Return the [x, y] coordinate for the center point of the cell that contains the specified text.  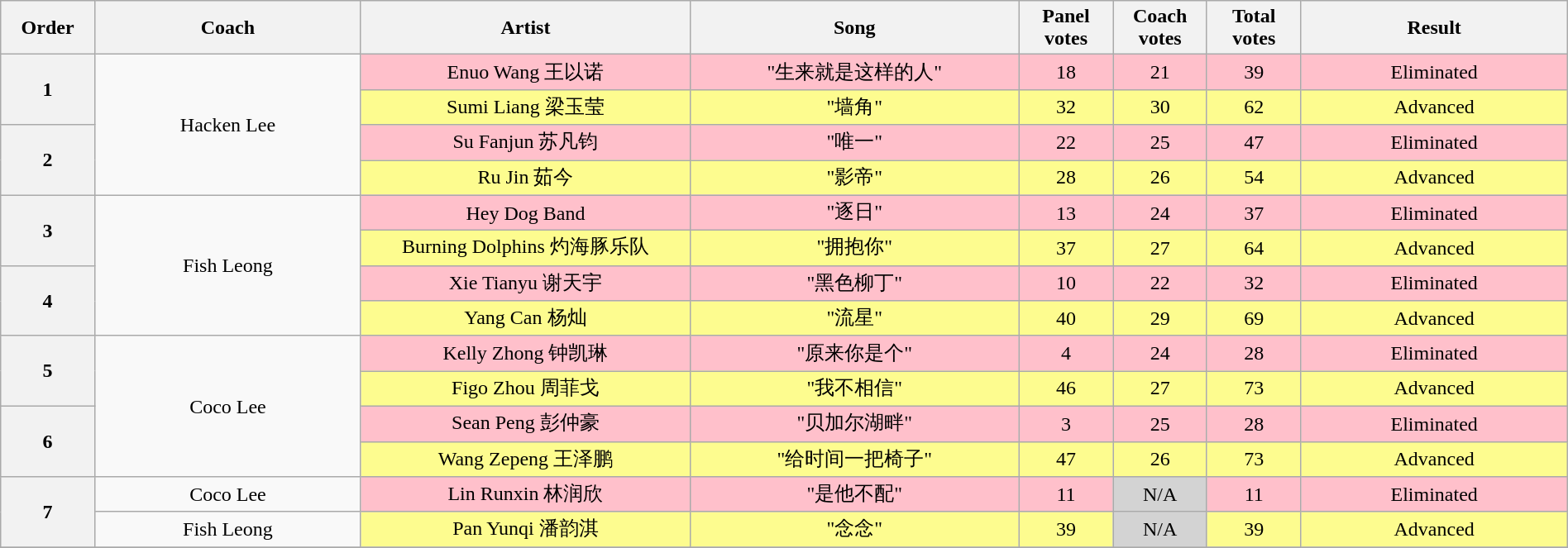
Ru Jin 茹今 [525, 179]
Sumi Liang 梁玉莹 [525, 107]
Figo Zhou 周菲戈 [525, 388]
"原来你是个" [854, 354]
"念念" [854, 529]
Result [1434, 28]
"给时间一把椅子" [854, 460]
Pan Yunqi 潘韵淇 [525, 529]
Coach [227, 28]
6 [48, 441]
2 [48, 160]
21 [1160, 73]
10 [1066, 283]
Enuo Wang 王以诺 [525, 73]
1 [48, 89]
7 [48, 512]
13 [1066, 213]
Total votes [1254, 28]
Xie Tianyu 谢天宇 [525, 283]
Order [48, 28]
18 [1066, 73]
"墙角" [854, 107]
"是他不配" [854, 494]
"黑色柳丁" [854, 283]
"拥抱你" [854, 248]
Hey Dog Band [525, 213]
30 [1160, 107]
69 [1254, 319]
46 [1066, 388]
Sean Peng 彭仲豪 [525, 423]
Wang Zepeng 王泽鹏 [525, 460]
"生来就是这样的人" [854, 73]
64 [1254, 248]
Song [854, 28]
"逐日" [854, 213]
5 [48, 370]
Hacken Lee [227, 125]
Su Fanjun 苏凡钧 [525, 142]
Artist [525, 28]
Coach votes [1160, 28]
Lin Runxin 林润欣 [525, 494]
40 [1066, 319]
Burning Dolphins 灼海豚乐队 [525, 248]
Panel votes [1066, 28]
"唯一" [854, 142]
54 [1254, 179]
29 [1160, 319]
Yang Can 杨灿 [525, 319]
Kelly Zhong 钟凯琳 [525, 354]
"流星" [854, 319]
"我不相信" [854, 388]
"贝加尔湖畔" [854, 423]
"影帝" [854, 179]
62 [1254, 107]
